Find where the given text appears and provide that cell's center as [x, y] coordinate. 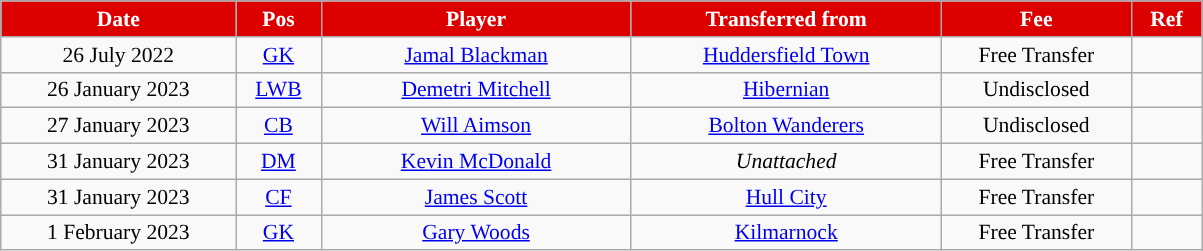
1 February 2023 [118, 233]
CB [278, 126]
Transferred from [786, 19]
James Scott [476, 197]
Gary Woods [476, 233]
LWB [278, 90]
Ref [1166, 19]
Date [118, 19]
DM [278, 162]
Pos [278, 19]
Unattached [786, 162]
Will Aimson [476, 126]
Demetri Mitchell [476, 90]
Kevin McDonald [476, 162]
Hull City [786, 197]
Bolton Wanderers [786, 126]
26 January 2023 [118, 90]
CF [278, 197]
Fee [1036, 19]
Huddersfield Town [786, 55]
Player [476, 19]
27 January 2023 [118, 126]
Kilmarnock [786, 233]
26 July 2022 [118, 55]
Jamal Blackman [476, 55]
Hibernian [786, 90]
